Detect which cell encompasses the target text, then output its [X, Y] center coordinate. 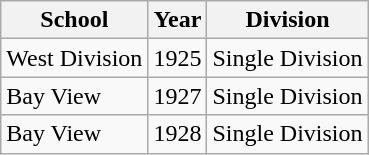
West Division [74, 58]
Division [288, 20]
1927 [178, 96]
1928 [178, 134]
School [74, 20]
Year [178, 20]
1925 [178, 58]
